Find where the given text appears and provide that cell's center as [x, y] coordinate. 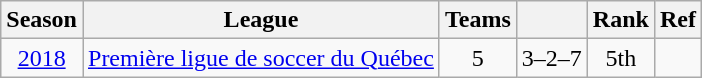
Teams [478, 20]
5th [620, 58]
5 [478, 58]
Ref [678, 20]
3–2–7 [552, 58]
League [260, 20]
2018 [42, 58]
Première ligue de soccer du Québec [260, 58]
Season [42, 20]
Rank [620, 20]
